Provide the [x, y] coordinate of the cell's center where the given text is located.  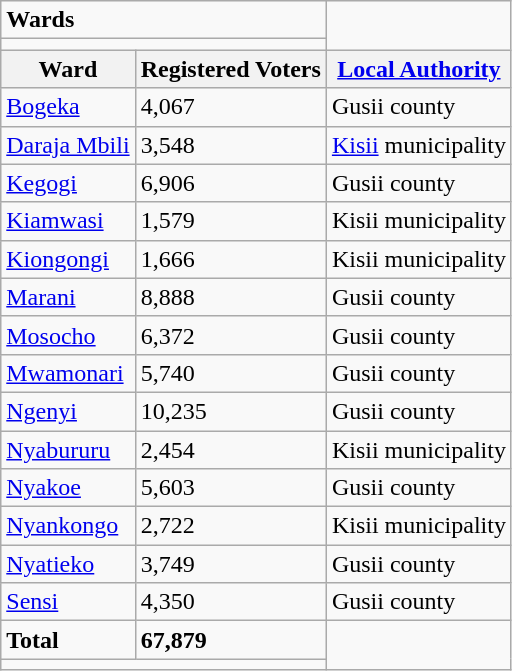
6,372 [230, 335]
4,067 [230, 107]
5,740 [230, 373]
Ngenyi [68, 411]
Nyakoe [68, 488]
Kegogi [68, 183]
Bogeka [68, 107]
Sensi [68, 602]
67,879 [230, 640]
Nyabururu [68, 449]
Nyatieko [68, 564]
Registered Voters [230, 69]
8,888 [230, 297]
4,350 [230, 602]
3,548 [230, 145]
2,454 [230, 449]
6,906 [230, 183]
Local Authority [418, 69]
Wards [164, 20]
3,749 [230, 564]
Daraja Mbili [68, 145]
Mwamonari [68, 373]
10,235 [230, 411]
1,579 [230, 221]
Nyankongo [68, 526]
Ward [68, 69]
Kiamwasi [68, 221]
5,603 [230, 488]
Mosocho [68, 335]
2,722 [230, 526]
Marani [68, 297]
1,666 [230, 259]
Kiongongi [68, 259]
Total [68, 640]
